Find where the given text appears and provide that cell's center as [x, y] coordinate. 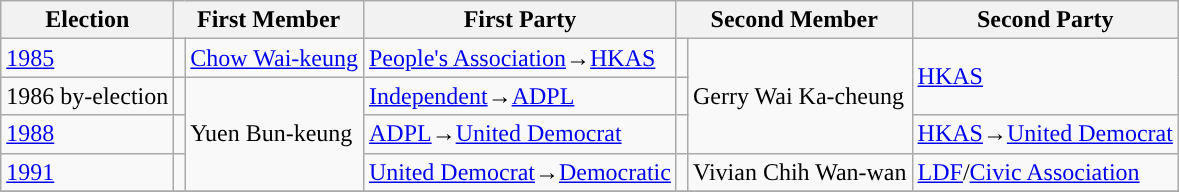
Yuen Bun-keung [274, 134]
Gerry Wai Ka-cheung [800, 96]
1991 [88, 172]
LDF/Civic Association [1045, 172]
Independent→ADPL [520, 96]
United Democrat→Democratic [520, 172]
Chow Wai-keung [274, 58]
Second Member [794, 20]
HKAS [1045, 77]
Election [88, 20]
1985 [88, 58]
First Party [520, 20]
1986 by-election [88, 96]
People's Association→HKAS [520, 58]
Vivian Chih Wan-wan [800, 172]
HKAS→United Democrat [1045, 134]
First Member [269, 20]
Second Party [1045, 20]
ADPL→United Democrat [520, 134]
1988 [88, 134]
